Return (X, Y) of the center of cell containing provided text 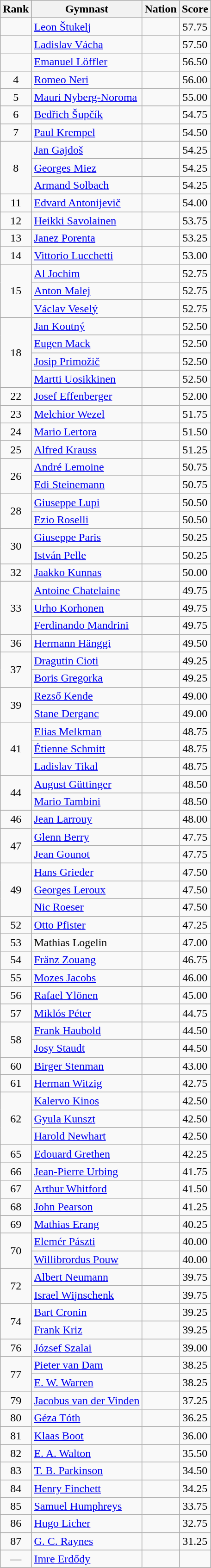
Henry Finchett (87, 1488)
11 (16, 203)
32.75 (195, 1524)
Étienne Schmitt (87, 749)
Willibrordus Pouw (87, 1259)
41.50 (195, 1189)
44 (16, 793)
30 (16, 546)
Edi Steinemann (87, 484)
Rank (16, 9)
Armand Solbach (87, 185)
56.00 (195, 80)
70 (16, 1251)
August Güttinger (87, 784)
Rezső Kende (87, 696)
25 (16, 449)
Georges Leroux (87, 890)
Herman Witzig (87, 1084)
14 (16, 256)
Hans Grieder (87, 872)
53.00 (195, 256)
— (16, 1559)
49 (16, 890)
Elias Melkman (87, 731)
55 (16, 978)
55.00 (195, 97)
Josy Staudt (87, 1048)
Giuseppe Lupi (87, 502)
Klaas Boot (87, 1436)
Mauri Nyberg-Noroma (87, 97)
53 (16, 942)
Birger Stenman (87, 1066)
51.25 (195, 449)
74 (16, 1321)
65 (16, 1154)
58 (16, 1039)
Heikki Savolainen (87, 221)
Giuseppe Paris (87, 538)
5 (16, 97)
Jan Gajdoš (87, 150)
54.50 (195, 132)
Jean Gounot (87, 855)
Jean Larrouy (87, 819)
Kalervo Kinos (87, 1101)
57.75 (195, 27)
Elemér Pászti (87, 1242)
54.75 (195, 115)
Stane Derganc (87, 713)
15 (16, 291)
Gymnast (87, 9)
28 (16, 511)
Arthur Whitford (87, 1189)
Mathias Logelin (87, 942)
Boris Gregorka (87, 678)
24 (16, 432)
61 (16, 1084)
81 (16, 1436)
Pieter van Dam (87, 1365)
Jan Koutný (87, 326)
Emanuel Löffler (87, 62)
Josef Effenberger (87, 397)
52 (16, 925)
39.00 (195, 1348)
Dragutin Cioti (87, 661)
39 (16, 705)
56.50 (195, 62)
Miklós Péter (87, 1013)
83 (16, 1471)
48.00 (195, 819)
Georges Miez (87, 167)
E. W. Warren (87, 1383)
Mozes Jacobs (87, 978)
41 (16, 749)
Nic Roeser (87, 907)
Eugen Mack (87, 344)
40.25 (195, 1224)
Mathias Erang (87, 1224)
Imre Erdődy (87, 1559)
Ezio Roselli (87, 520)
31.25 (195, 1541)
46 (16, 819)
22 (16, 397)
47.25 (195, 925)
Géza Tóth (87, 1418)
26 (16, 476)
Gyula Kunszt (87, 1119)
36 (16, 643)
42.75 (195, 1084)
57.50 (195, 44)
Ladislav Vácha (87, 44)
42.25 (195, 1154)
6 (16, 115)
62 (16, 1119)
87 (16, 1541)
Edvard Antonijevič (87, 203)
80 (16, 1418)
Frank Haubold (87, 1030)
49.50 (195, 643)
54.00 (195, 203)
37.25 (195, 1401)
77 (16, 1374)
Glenn Berry (87, 837)
69 (16, 1224)
41.25 (195, 1207)
86 (16, 1524)
52.00 (195, 397)
Melchior Wezel (87, 414)
Antoine Chatelaine (87, 590)
34.50 (195, 1471)
Edouard Grethen (87, 1154)
51.50 (195, 432)
44.75 (195, 1013)
Anton Malej (87, 291)
66 (16, 1171)
51.75 (195, 414)
4 (16, 80)
André Lemoine (87, 467)
Janez Porenta (87, 238)
Hugo Licher (87, 1524)
Alfred Krauss (87, 449)
Israel Wijnschenk (87, 1295)
Ferdinando Mandrini (87, 626)
Harold Newhart (87, 1136)
Jaakko Kunnas (87, 573)
56 (16, 995)
Hermann Hänggi (87, 643)
Václav Veselý (87, 309)
Paul Krempel (87, 132)
36.00 (195, 1436)
36.25 (195, 1418)
Josip Primožič (87, 361)
Urho Korhonen (87, 608)
John Pearson (87, 1207)
G. C. Raynes (87, 1541)
Romeo Neri (87, 80)
E. A. Walton (87, 1453)
Mario Lertora (87, 432)
Jean-Pierre Urbing (87, 1171)
33.75 (195, 1506)
Leon Štukelj (87, 27)
József Szalai (87, 1348)
Bart Cronin (87, 1312)
82 (16, 1453)
45.00 (195, 995)
Fränz Zouang (87, 960)
53.75 (195, 221)
76 (16, 1348)
Rafael Ylönen (87, 995)
47.00 (195, 942)
53.25 (195, 238)
37 (16, 669)
41.75 (195, 1171)
Frank Kriz (87, 1330)
33 (16, 608)
Ladislav Tikal (87, 766)
46.75 (195, 960)
Bedřich Šupčík (87, 115)
Otto Pfister (87, 925)
13 (16, 238)
12 (16, 221)
23 (16, 414)
Nation (161, 9)
Albert Neumann (87, 1277)
68 (16, 1207)
54 (16, 960)
18 (16, 353)
47 (16, 846)
32 (16, 573)
79 (16, 1401)
35.50 (195, 1453)
67 (16, 1189)
43.00 (195, 1066)
57 (16, 1013)
Vittorio Lucchetti (87, 256)
34.25 (195, 1488)
84 (16, 1488)
Martti Uosikkinen (87, 379)
Score (195, 9)
8 (16, 167)
85 (16, 1506)
7 (16, 132)
60 (16, 1066)
72 (16, 1286)
Mario Tambini (87, 802)
Jacobus van der Vinden (87, 1401)
Samuel Humphreys (87, 1506)
Al Jochim (87, 273)
István Pelle (87, 555)
T. B. Parkinson (87, 1471)
46.00 (195, 978)
50.00 (195, 573)
